Determine the [x, y] coordinate at the center of the cell enclosing the given text.  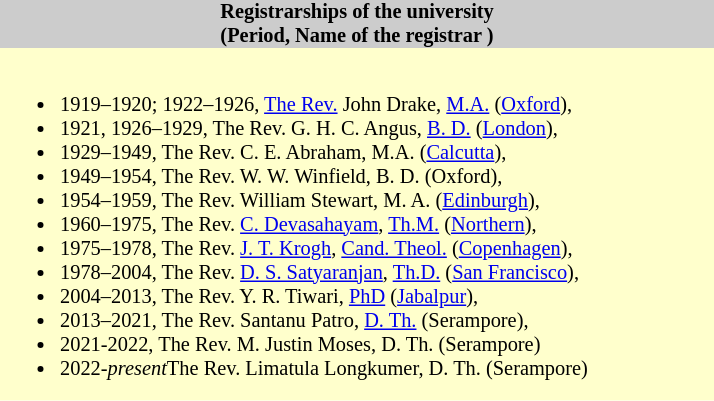
Registrarships of the university(Period, Name of the registrar ) [357, 24]
